Capture the cell that displays the provided text and extract its (x, y) central coordinate. 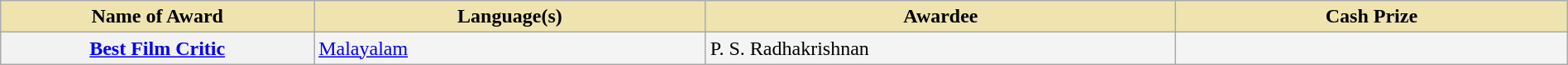
Name of Award (157, 17)
P. S. Radhakrishnan (940, 48)
Best Film Critic (157, 48)
Language(s) (510, 17)
Awardee (940, 17)
Malayalam (510, 48)
Cash Prize (1372, 17)
